Detect which cell encompasses the target text, then output its [x, y] center coordinate. 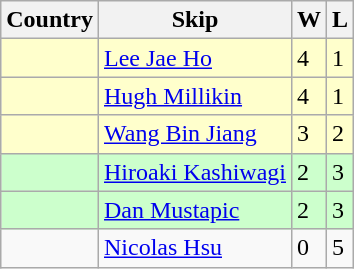
Hugh Millikin [194, 96]
Lee Jae Ho [194, 58]
Nicolas Hsu [194, 248]
Skip [194, 20]
5 [340, 248]
Hiroaki Kashiwagi [194, 172]
0 [310, 248]
Dan Mustapic [194, 210]
W [310, 20]
L [340, 20]
Country [50, 20]
Wang Bin Jiang [194, 134]
